Identify which cell holds the provided text, then report its (X, Y) central coordinate. 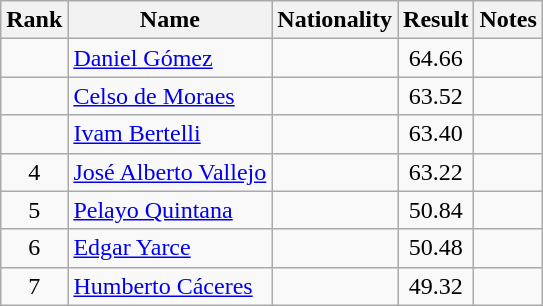
Result (436, 20)
José Alberto Vallejo (170, 172)
50.48 (436, 248)
5 (34, 210)
Nationality (335, 20)
Ivam Bertelli (170, 134)
Edgar Yarce (170, 248)
Rank (34, 20)
Name (170, 20)
7 (34, 286)
63.52 (436, 96)
63.40 (436, 134)
64.66 (436, 58)
4 (34, 172)
6 (34, 248)
50.84 (436, 210)
Daniel Gómez (170, 58)
Notes (508, 20)
Humberto Cáceres (170, 286)
49.32 (436, 286)
Celso de Moraes (170, 96)
Pelayo Quintana (170, 210)
63.22 (436, 172)
